For the text-containing cell, return its midpoint in [X, Y] coordinate format. 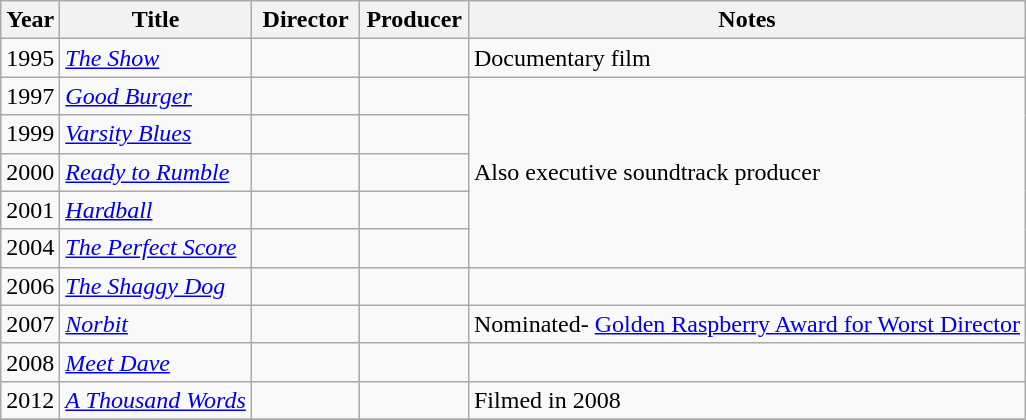
A Thousand Words [156, 400]
Director [306, 20]
Filmed in 2008 [746, 400]
Varsity Blues [156, 134]
2004 [30, 248]
Norbit [156, 324]
Hardball [156, 210]
1997 [30, 96]
Nominated- Golden Raspberry Award for Worst Director [746, 324]
2001 [30, 210]
Title [156, 20]
2006 [30, 286]
2012 [30, 400]
Meet Dave [156, 362]
1999 [30, 134]
Good Burger [156, 96]
Documentary film [746, 58]
Ready to Rumble [156, 172]
Also executive soundtrack producer [746, 172]
1995 [30, 58]
2007 [30, 324]
Notes [746, 20]
The Show [156, 58]
The Shaggy Dog [156, 286]
2000 [30, 172]
The Perfect Score [156, 248]
Year [30, 20]
Producer [414, 20]
2008 [30, 362]
